From the cell containing the given text, extract its center point as (X, Y) coordinate. 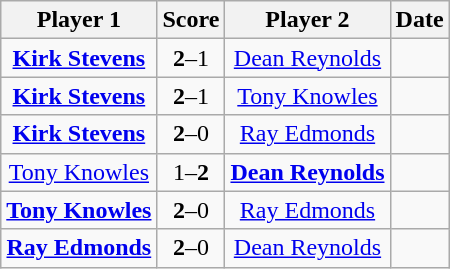
Player 1 (79, 20)
Date (420, 20)
Player 2 (308, 20)
Score (191, 20)
1–2 (191, 172)
